Return the [X, Y] coordinate for the center point of the cell that contains the specified text.  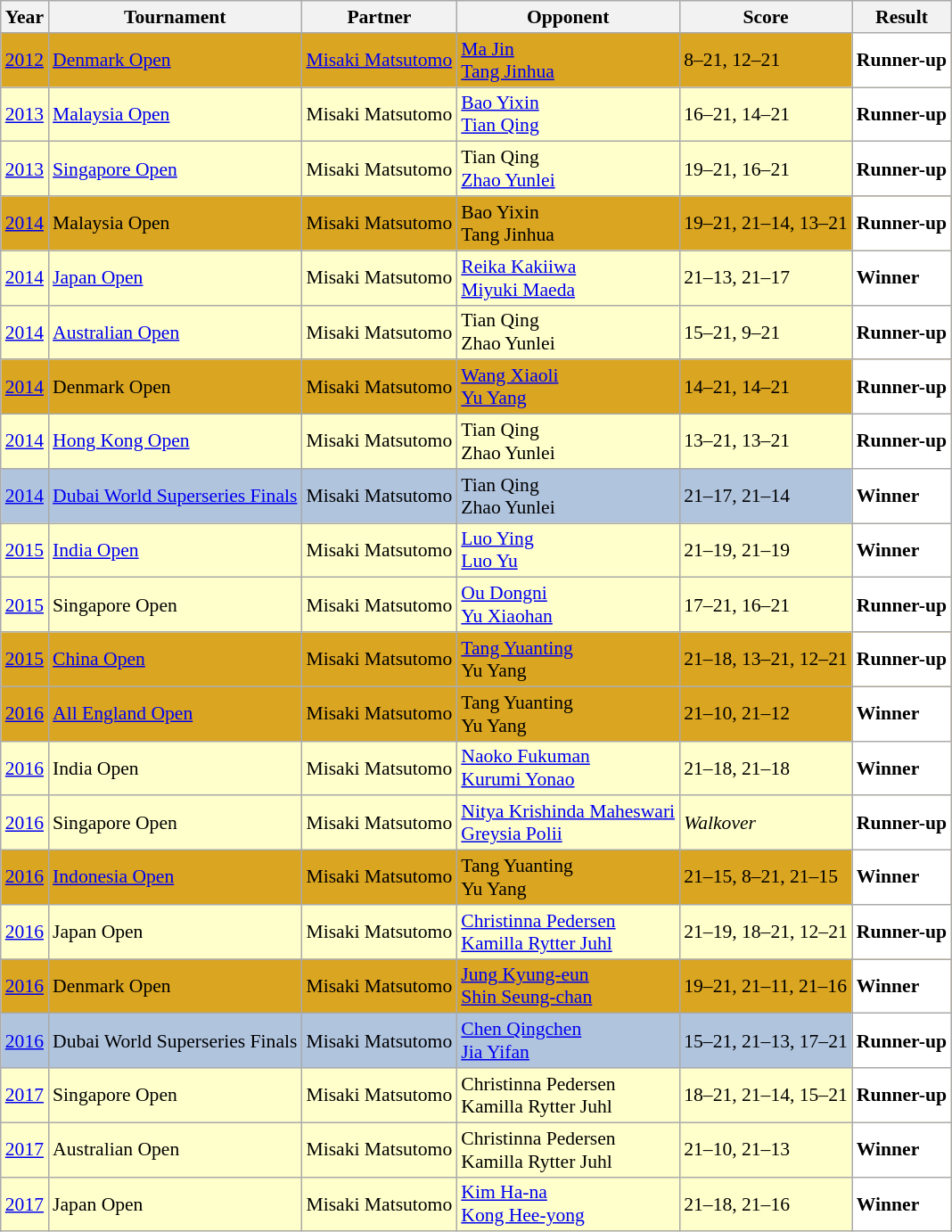
Luo Ying Luo Yu [568, 551]
2012 [25, 61]
Jung Kyung-eun Shin Seung-chan [568, 986]
21–18, 13–21, 12–21 [766, 660]
Wang Xiaoli Yu Yang [568, 387]
17–21, 16–21 [766, 604]
Score [766, 17]
Chen Qingchen Jia Yifan [568, 1041]
21–10, 21–13 [766, 1150]
21–17, 21–14 [766, 496]
Nitya Krishinda Maheswari Greysia Polii [568, 824]
15–21, 9–21 [766, 332]
19–21, 16–21 [766, 169]
Walkover [766, 824]
16–21, 14–21 [766, 114]
18–21, 21–14, 15–21 [766, 1095]
21–15, 8–21, 21–15 [766, 877]
21–19, 18–21, 12–21 [766, 932]
Tournament [175, 17]
8–21, 12–21 [766, 61]
14–21, 14–21 [766, 387]
Opponent [568, 17]
Year [25, 17]
21–10, 21–12 [766, 713]
Indonesia Open [175, 877]
Ou Dongni Yu Xiaohan [568, 604]
21–18, 21–18 [766, 768]
13–21, 13–21 [766, 442]
Result [902, 17]
15–21, 21–13, 17–21 [766, 1041]
19–21, 21–14, 13–21 [766, 223]
China Open [175, 660]
Bao Yixin Tian Qing [568, 114]
Partner [379, 17]
21–19, 21–19 [766, 551]
19–21, 21–11, 21–16 [766, 986]
All England Open [175, 713]
21–18, 21–16 [766, 1203]
Kim Ha-na Kong Hee-yong [568, 1203]
Hong Kong Open [175, 442]
Naoko Fukuman Kurumi Yonao [568, 768]
21–13, 21–17 [766, 278]
Reika Kakiiwa Miyuki Maeda [568, 278]
Bao Yixin Tang Jinhua [568, 223]
Ma Jin Tang Jinhua [568, 61]
